Extract the [X, Y] coordinate from the center of the cell holding the provided text.  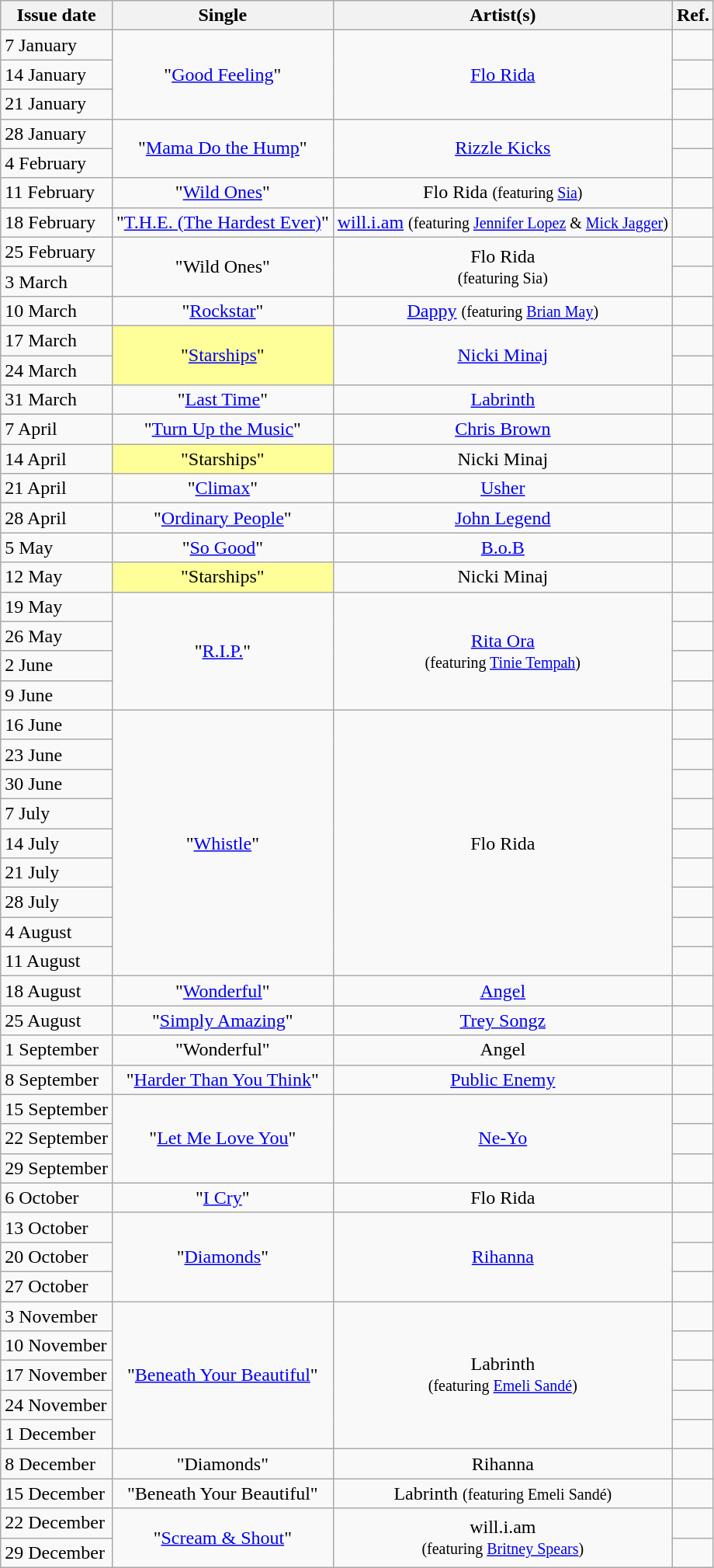
"So Good" [222, 548]
21 April [57, 488]
Rita Ora (featuring Tinie Tempah) [503, 651]
Rizzle Kicks [503, 148]
13 October [57, 1227]
16 June [57, 725]
24 March [57, 370]
17 November [57, 1375]
14 April [57, 459]
John Legend [503, 518]
22 September [57, 1139]
17 March [57, 340]
11 February [57, 193]
3 March [57, 281]
"Whistle" [222, 843]
27 October [57, 1286]
"Ordinary People" [222, 518]
4 August [57, 932]
15 December [57, 1493]
25 August [57, 1020]
20 October [57, 1257]
26 May [57, 636]
Usher [503, 488]
25 February [57, 252]
12 May [57, 577]
22 December [57, 1523]
Public Enemy [503, 1080]
Dappy (featuring Brian May) [503, 311]
28 April [57, 518]
"T.H.E. (The Hardest Ever)" [222, 222]
B.o.B [503, 548]
18 February [57, 222]
7 July [57, 813]
14 July [57, 843]
Chris Brown [503, 429]
30 June [57, 784]
1 September [57, 1050]
Issue date [57, 16]
"Good Feeling" [222, 75]
"Last Time" [222, 400]
14 January [57, 75]
Ref. [692, 16]
10 March [57, 311]
10 November [57, 1346]
"Scream & Shout" [222, 1538]
6 October [57, 1198]
"I Cry" [222, 1198]
21 January [57, 104]
29 September [57, 1168]
Ne-Yo [503, 1139]
1 December [57, 1434]
"R.I.P." [222, 651]
"Harder Than You Think" [222, 1080]
"Rockstar" [222, 311]
21 July [57, 873]
Single [222, 16]
8 December [57, 1464]
18 August [57, 991]
29 December [57, 1552]
23 June [57, 754]
will.i.am (featuring Jennifer Lopez & Mick Jagger) [503, 222]
8 September [57, 1080]
"Turn Up the Music" [222, 429]
4 February [57, 163]
5 May [57, 548]
Labrinth [503, 400]
will.i.am (featuring Britney Spears) [503, 1538]
19 May [57, 607]
2 June [57, 666]
28 July [57, 902]
7 April [57, 429]
"Simply Amazing" [222, 1020]
24 November [57, 1405]
"Let Me Love You" [222, 1139]
15 September [57, 1109]
Trey Songz [503, 1020]
Artist(s) [503, 16]
7 January [57, 45]
"Mama Do the Hump" [222, 148]
3 November [57, 1316]
9 June [57, 695]
11 August [57, 961]
"Climax" [222, 488]
31 March [57, 400]
28 January [57, 134]
